Locate the cell with the specified text and output its (X, Y) center coordinate. 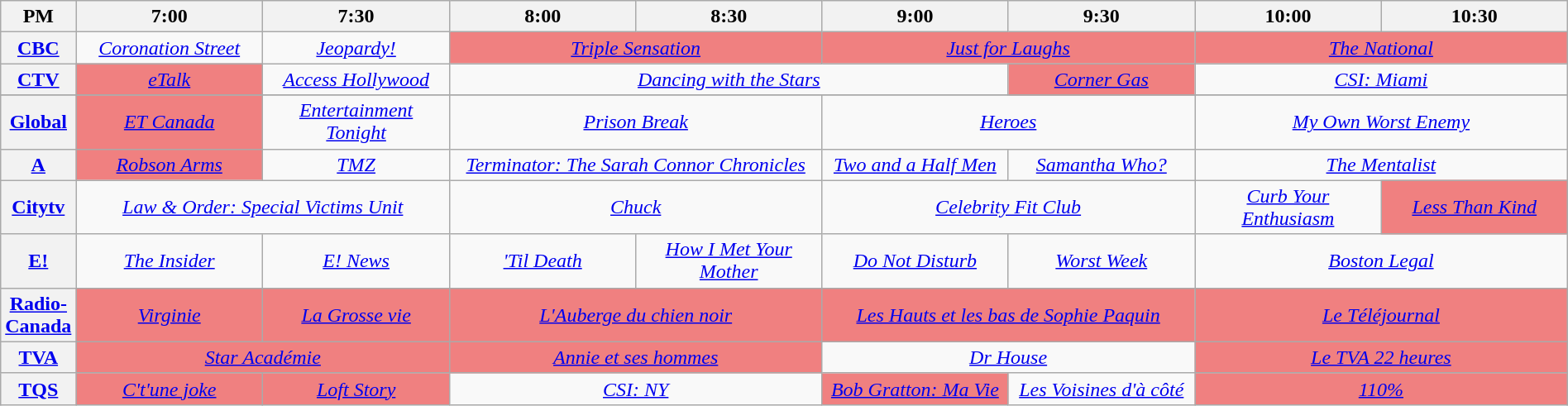
La Grosse vie (356, 314)
Less Than Kind (1474, 207)
Chuck (636, 207)
Terminator: The Sarah Connor Chronicles (636, 165)
110% (1381, 389)
Robson Arms (170, 165)
Le Téléjournal (1381, 314)
Les Hauts et les bas de Sophie Paquin (1009, 314)
Les Voisines d'à côté (1102, 389)
PM (38, 17)
8:00 (543, 17)
E! (38, 261)
Heroes (1009, 122)
CSI: Miami (1381, 79)
Access Hollywood (356, 79)
E! News (356, 261)
The Insider (170, 261)
TMZ (356, 165)
How I Met Your Mother (729, 261)
L'Auberge du chien noir (636, 314)
Curb Your Enthusiasm (1288, 207)
Global (38, 122)
Law & Order: Special Victims Unit (263, 207)
Prison Break (636, 122)
Corner Gas (1102, 79)
10:00 (1288, 17)
TQS (38, 389)
9:30 (1102, 17)
CTV (38, 79)
Two and a Half Men (915, 165)
Bob Gratton: Ma Vie (915, 389)
Do Not Disturb (915, 261)
7:00 (170, 17)
Jeopardy! (356, 48)
Citytv (38, 207)
Le TVA 22 heures (1381, 357)
Radio-Canada (38, 314)
10:30 (1474, 17)
Boston Legal (1381, 261)
Annie et ses hommes (636, 357)
Virginie (170, 314)
The Mentalist (1381, 165)
The National (1381, 48)
CBC (38, 48)
Dancing with the Stars (729, 79)
Loft Story (356, 389)
ET Canada (170, 122)
Samantha Who? (1102, 165)
CSI: NY (636, 389)
Celebrity Fit Club (1009, 207)
Worst Week (1102, 261)
'Til Death (543, 261)
Coronation Street (170, 48)
C't'une joke (170, 389)
Triple Sensation (636, 48)
Entertainment Tonight (356, 122)
eTalk (170, 79)
7:30 (356, 17)
TVA (38, 357)
Star Académie (263, 357)
9:00 (915, 17)
8:30 (729, 17)
Dr House (1009, 357)
A (38, 165)
Just for Laughs (1009, 48)
My Own Worst Enemy (1381, 122)
